Search for the cell housing the specified text and yield its (X, Y) center coordinate. 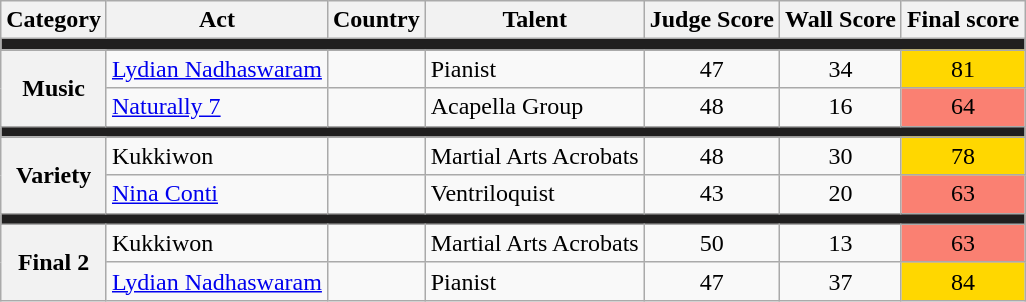
Final score (962, 20)
Music (54, 88)
Category (54, 20)
Naturally 7 (216, 107)
Final 2 (54, 262)
84 (962, 281)
Judge Score (712, 20)
Ventriloquist (534, 194)
81 (962, 69)
Talent (534, 20)
Variety (54, 175)
Acapella Group (534, 107)
78 (962, 156)
Act (216, 20)
30 (840, 156)
50 (712, 243)
13 (840, 243)
Country (376, 20)
34 (840, 69)
Wall Score (840, 20)
37 (840, 281)
20 (840, 194)
16 (840, 107)
43 (712, 194)
64 (962, 107)
Nina Conti (216, 194)
